Extract the (x, y) coordinate from the center of the cell holding the provided text.  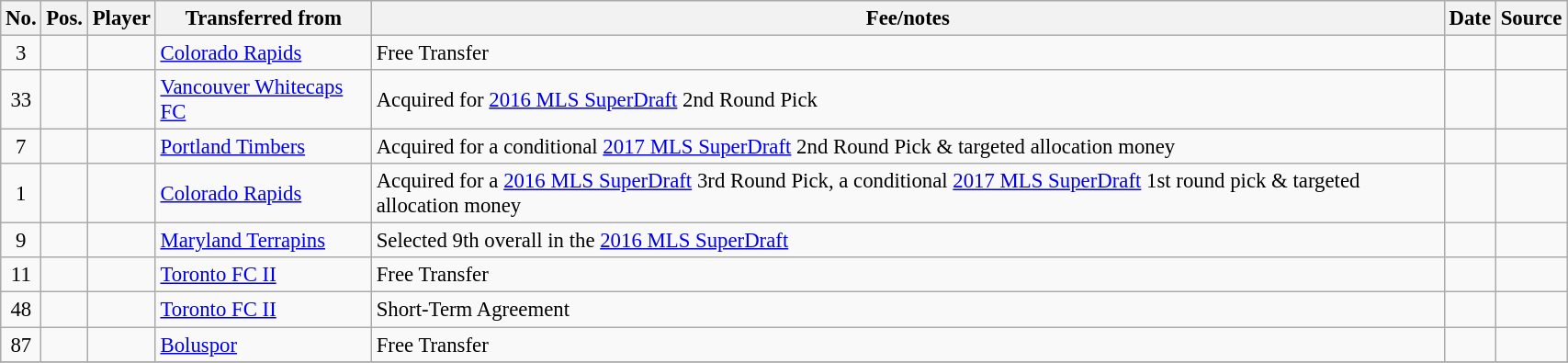
Short-Term Agreement (908, 310)
Fee/notes (908, 18)
Pos. (64, 18)
87 (21, 345)
9 (21, 241)
1 (21, 193)
Player (121, 18)
33 (21, 99)
Transferred from (263, 18)
Acquired for a 2016 MLS SuperDraft 3rd Round Pick, a conditional 2017 MLS SuperDraft 1st round pick & targeted allocation money (908, 193)
Maryland Terrapins (263, 241)
Boluspor (263, 345)
Vancouver Whitecaps FC (263, 99)
3 (21, 53)
Acquired for a conditional 2017 MLS SuperDraft 2nd Round Pick & targeted allocation money (908, 147)
Source (1530, 18)
No. (21, 18)
Selected 9th overall in the 2016 MLS SuperDraft (908, 241)
11 (21, 275)
48 (21, 310)
Acquired for 2016 MLS SuperDraft 2nd Round Pick (908, 99)
Portland Timbers (263, 147)
Date (1470, 18)
7 (21, 147)
